Provide the (X, Y) coordinate of the cell's center where the given text is located.  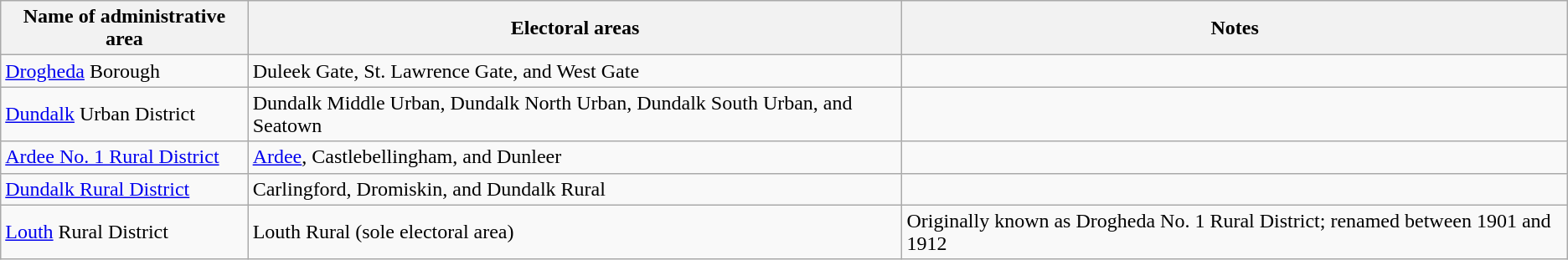
Dundalk Rural District (124, 189)
Dundalk Urban District (124, 114)
Louth Rural (sole electoral area) (575, 232)
Dundalk Middle Urban, Dundalk North Urban, Dundalk South Urban, and Seatown (575, 114)
Originally known as Drogheda No. 1 Rural District; renamed between 1901 and 1912 (1235, 232)
Louth Rural District (124, 232)
Notes (1235, 28)
Carlingford, Dromiskin, and Dundalk Rural (575, 189)
Drogheda Borough (124, 71)
Ardee No. 1 Rural District (124, 157)
Ardee, Castlebellingham, and Dunleer (575, 157)
Duleek Gate, St. Lawrence Gate, and West Gate (575, 71)
Electoral areas (575, 28)
Name of administrative area (124, 28)
